Identify which cell holds the provided text, then report its (x, y) central coordinate. 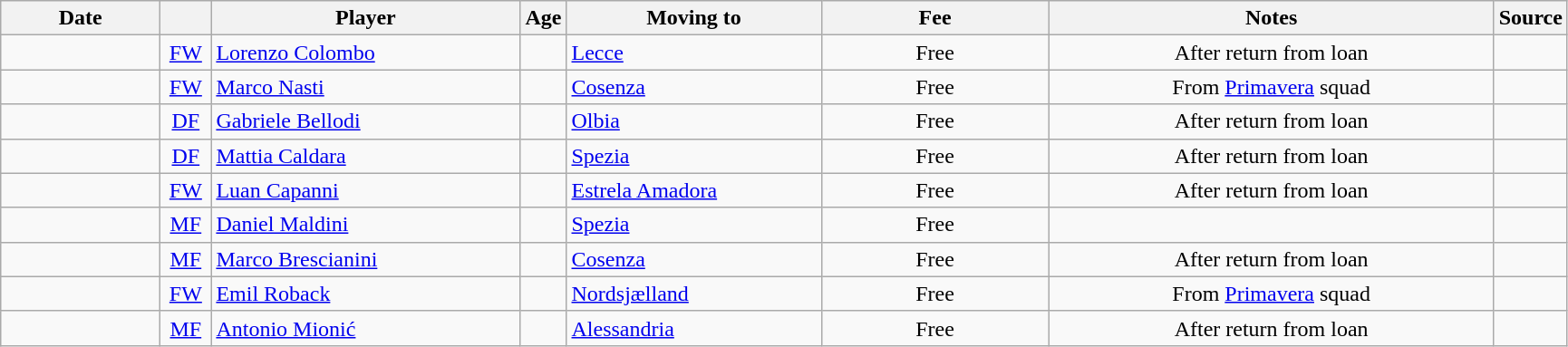
Daniel Maldini (366, 225)
Mattia Caldara (366, 156)
Player (366, 18)
Notes (1271, 18)
Age (544, 18)
Source (1530, 18)
Lecce (694, 53)
Moving to (694, 18)
Gabriele Bellodi (366, 121)
Luan Capanni (366, 190)
Marco Nasti (366, 87)
Fee (935, 18)
Lorenzo Colombo (366, 53)
Date (81, 18)
Marco Brescianini (366, 259)
Estrela Amadora (694, 190)
Nordsjælland (694, 294)
Antonio Mionić (366, 328)
Alessandria (694, 328)
Emil Roback (366, 294)
Olbia (694, 121)
